Extract the [x, y] coordinate from the center of the cell holding the provided text.  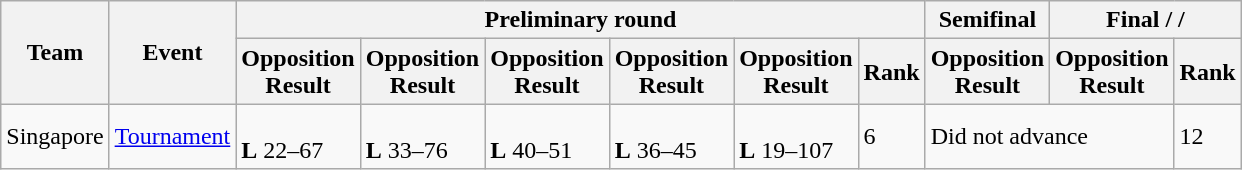
6 [892, 136]
L 33–76 [422, 136]
Singapore [55, 136]
L 40–51 [547, 136]
L 22–67 [298, 136]
Tournament [172, 136]
L 19–107 [796, 136]
Did not advance [1050, 136]
12 [1208, 136]
Preliminary round [580, 20]
Event [172, 52]
Final / / [1146, 20]
Team [55, 52]
L 36–45 [671, 136]
Semifinal [987, 20]
